Find where the given text appears and provide that cell's center as (x, y) coordinate. 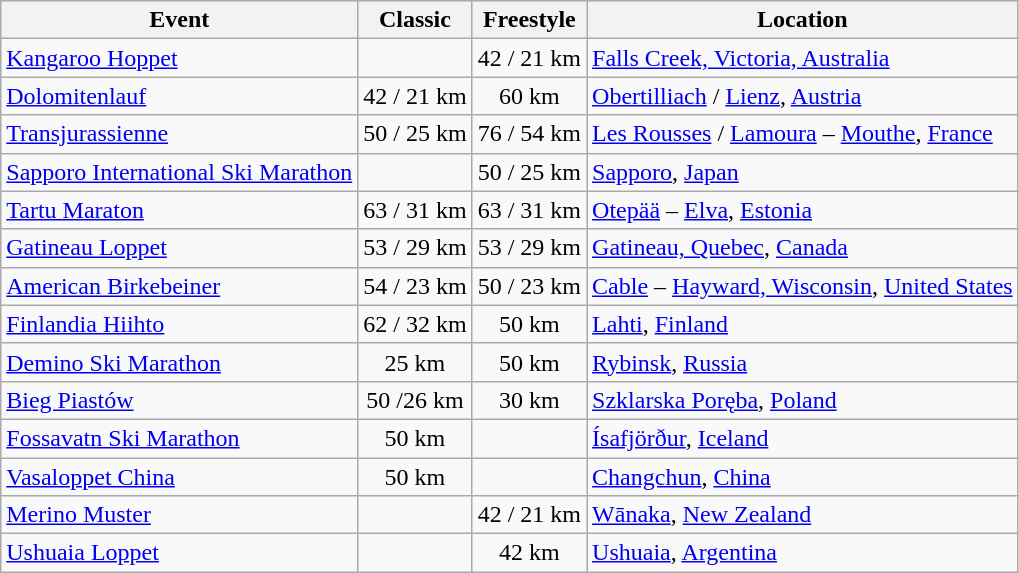
Otepää – Elva, Estonia (803, 210)
Sapporo, Japan (803, 172)
Gatineau Loppet (180, 248)
Event (180, 20)
Fossavatn Ski Marathon (180, 438)
50 /26 km (415, 400)
50 / 23 km (529, 286)
Location (803, 20)
Rybinsk, Russia (803, 362)
Les Rousses / Lamoura – Mouthe, France (803, 134)
Transjurassienne (180, 134)
Merino Muster (180, 515)
Ísafjörður, Iceland (803, 438)
Classic (415, 20)
Bieg Piastów (180, 400)
Cable – Hayward, Wisconsin, United States (803, 286)
60 km (529, 96)
Tartu Maraton (180, 210)
Ushuaia, Argentina (803, 553)
Dolomitenlauf (180, 96)
54 / 23 km (415, 286)
42 km (529, 553)
Ushuaia Loppet (180, 553)
30 km (529, 400)
Gatineau, Quebec, Canada (803, 248)
Demino Ski Marathon (180, 362)
Falls Creek, Victoria, Australia (803, 58)
Szklarska Poręba, Poland (803, 400)
25 km (415, 362)
Finlandia Hiihto (180, 324)
Vasaloppet China (180, 477)
76 / 54 km (529, 134)
Sapporo International Ski Marathon (180, 172)
62 / 32 km (415, 324)
Freestyle (529, 20)
Obertilliach / Lienz, Austria (803, 96)
Lahti, Finland (803, 324)
Kangaroo Hoppet (180, 58)
Changchun, China (803, 477)
American Birkebeiner (180, 286)
Wānaka, New Zealand (803, 515)
